Find where the given text appears and provide that cell's center as (X, Y) coordinate. 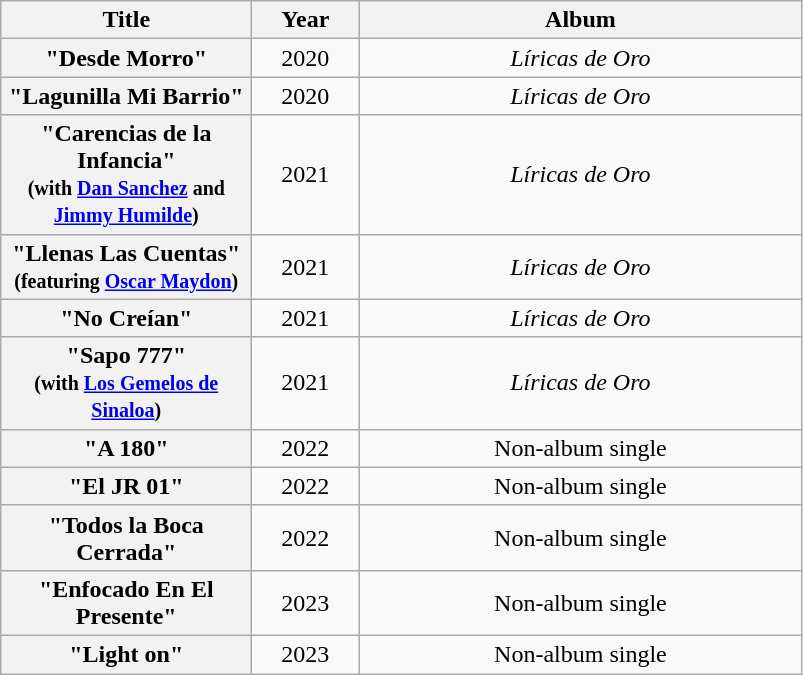
"A 180" (126, 448)
Title (126, 20)
Album (580, 20)
"No Creían" (126, 318)
"Sapo 777"(with Los Gemelos de Sinaloa) (126, 383)
"El JR 01" (126, 486)
"Desde Morro" (126, 58)
"Carencias de la Infancia"(with Dan Sanchez and Jimmy Humilde) (126, 174)
"Lagunilla Mi Barrio" (126, 96)
"Llenas Las Cuentas"(featuring Oscar Maydon) (126, 266)
"Enfocado En El Presente" (126, 602)
"Todos la Boca Cerrada" (126, 538)
"Light on" (126, 654)
Year (306, 20)
